Output the [X, Y] coordinate of the center of the cell containing the given text.  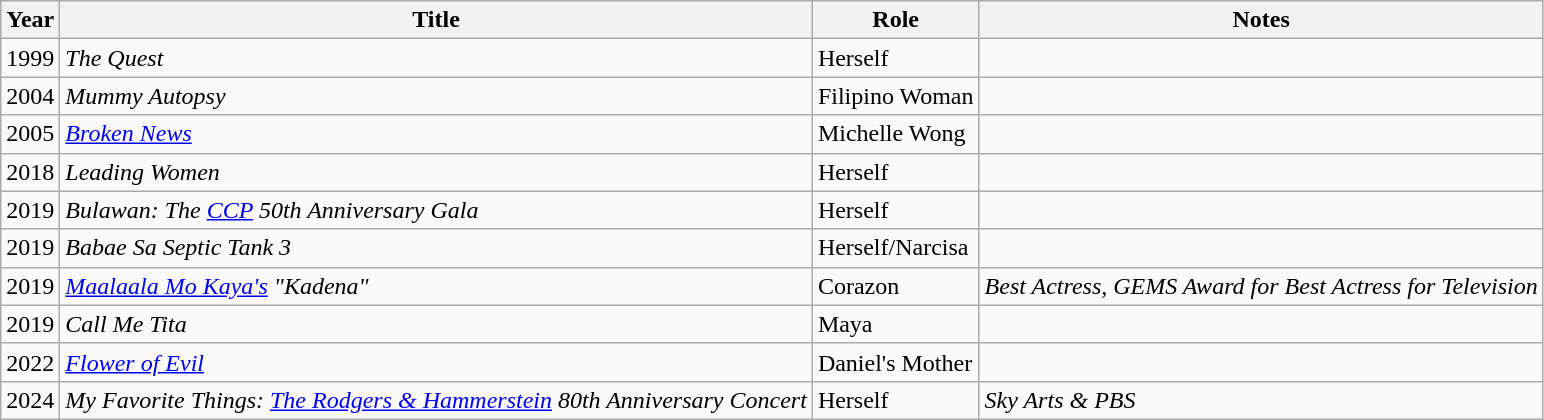
The Quest [436, 58]
My Favorite Things: The Rodgers & Hammerstein 80th Anniversary Concert [436, 400]
Leading Women [436, 172]
2018 [30, 172]
1999 [30, 58]
Herself/Narcisa [896, 248]
Mummy Autopsy [436, 96]
Corazon [896, 286]
2004 [30, 96]
Maya [896, 324]
Michelle Wong [896, 134]
Bulawan: The CCP 50th Anniversary Gala [436, 210]
Title [436, 20]
Maalaala Mo Kaya's "Kadena" [436, 286]
2022 [30, 362]
Best Actress, GEMS Award for Best Actress for Television [1261, 286]
Broken News [436, 134]
Sky Arts & PBS [1261, 400]
Notes [1261, 20]
2005 [30, 134]
Flower of Evil [436, 362]
Daniel's Mother [896, 362]
Call Me Tita [436, 324]
Filipino Woman [896, 96]
Role [896, 20]
2024 [30, 400]
Babae Sa Septic Tank 3 [436, 248]
Year [30, 20]
